From the cell containing the given text, extract its center point as [x, y] coordinate. 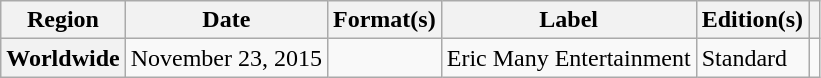
Label [568, 20]
Eric Many Entertainment [568, 58]
Edition(s) [752, 20]
Standard [752, 58]
Region [63, 20]
Date [226, 20]
Format(s) [385, 20]
Worldwide [63, 58]
November 23, 2015 [226, 58]
